Detect which cell encompasses the target text, then output its (x, y) center coordinate. 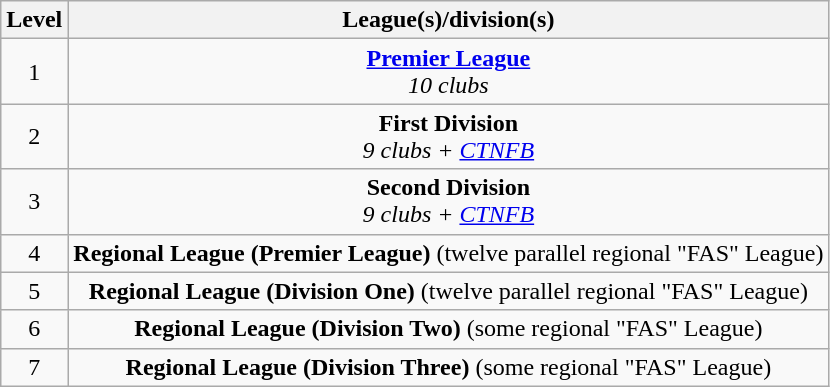
Regional League (Premier League) (twelve parallel regional "FAS" League) (448, 253)
3 (34, 202)
Regional League (Division Two) (some regional "FAS" League) (448, 329)
1 (34, 72)
Second Division9 clubs + CTNFB (448, 202)
2 (34, 136)
7 (34, 367)
Regional League (Division Three) (some regional "FAS" League) (448, 367)
Premier League10 clubs (448, 72)
League(s)/division(s) (448, 20)
5 (34, 291)
First Division9 clubs + CTNFB (448, 136)
4 (34, 253)
Level (34, 20)
Regional League (Division One) (twelve parallel regional "FAS" League) (448, 291)
6 (34, 329)
